Scan for the cell matching the given text and deliver its [x, y] coordinate at center. 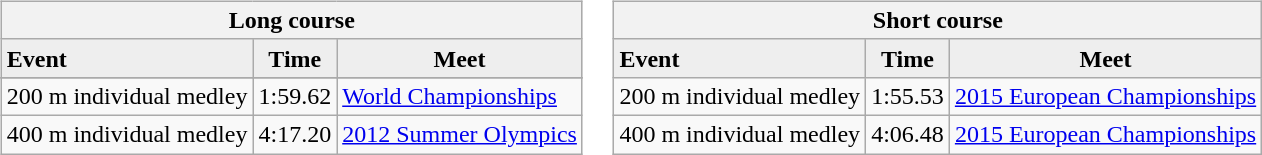
4:17.20 [295, 134]
1:55.53 [908, 96]
2012 Summer Olympics [460, 134]
1:59.62 [295, 96]
4:06.48 [908, 134]
World Championships [460, 96]
Short course [938, 20]
Long course [292, 20]
